Determine the (X, Y) coordinate at the center of the cell enclosing the given text.  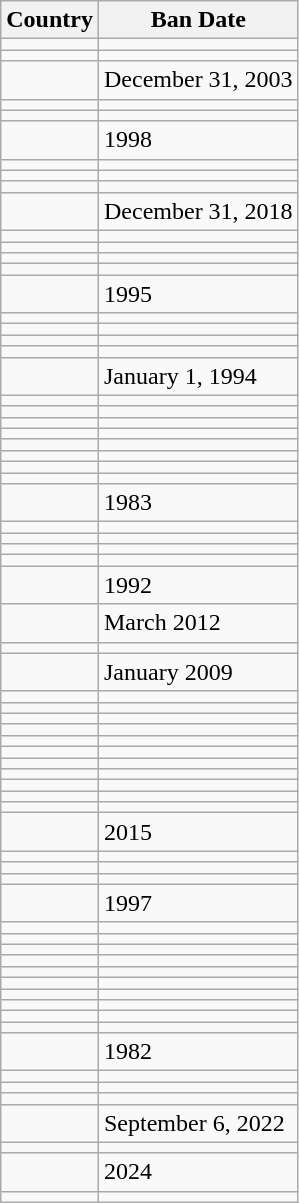
December 31, 2003 (198, 80)
September 6, 2022 (198, 1123)
1998 (198, 140)
January 1, 1994 (198, 376)
1983 (198, 503)
March 2012 (198, 623)
1982 (198, 1052)
2015 (198, 832)
1992 (198, 585)
2024 (198, 1172)
1995 (198, 294)
Country (50, 20)
1997 (198, 903)
January 2009 (198, 672)
Ban Date (198, 20)
December 31, 2018 (198, 211)
